Provide the [x, y] coordinate of the cell's center where the given text is located.  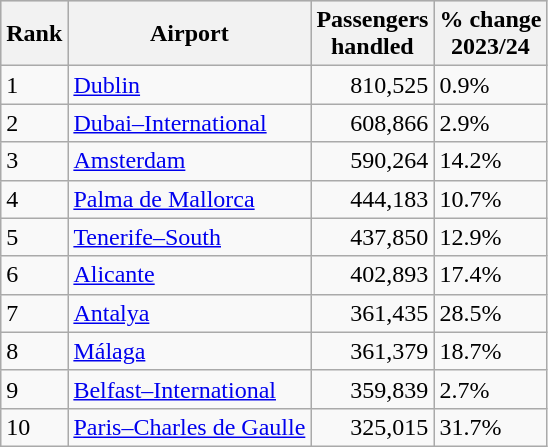
4 [34, 199]
8 [34, 351]
0.9% [490, 85]
Antalya [190, 313]
359,839 [372, 389]
Paris–Charles de Gaulle [190, 427]
5 [34, 237]
Palma de Mallorca [190, 199]
7 [34, 313]
2.9% [490, 123]
9 [34, 389]
444,183 [372, 199]
437,850 [372, 237]
10 [34, 427]
Passengershandled [372, 34]
28.5% [490, 313]
810,525 [372, 85]
17.4% [490, 275]
Airport [190, 34]
10.7% [490, 199]
6 [34, 275]
Dubai–International [190, 123]
Málaga [190, 351]
361,379 [372, 351]
402,893 [372, 275]
12.9% [490, 237]
Dublin [190, 85]
31.7% [490, 427]
608,866 [372, 123]
2.7% [490, 389]
2 [34, 123]
Tenerife–South [190, 237]
590,264 [372, 161]
% change2023/24 [490, 34]
325,015 [372, 427]
361,435 [372, 313]
Alicante [190, 275]
1 [34, 85]
Belfast–International [190, 389]
3 [34, 161]
Rank [34, 34]
Amsterdam [190, 161]
14.2% [490, 161]
18.7% [490, 351]
